Detect which cell encompasses the target text, then output its [X, Y] center coordinate. 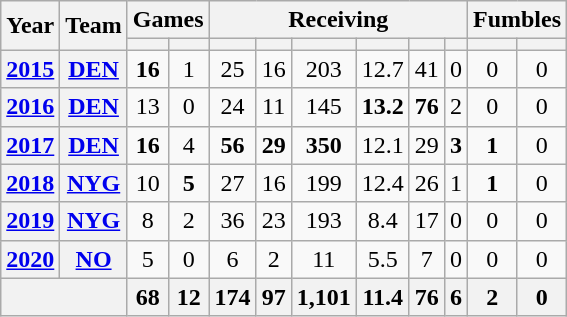
2015 [30, 69]
203 [324, 69]
17 [426, 221]
97 [274, 297]
27 [232, 183]
3 [456, 145]
Year [30, 26]
2019 [30, 221]
2020 [30, 259]
Fumbles [516, 20]
4 [188, 145]
Receiving [338, 20]
12 [188, 297]
174 [232, 297]
5.5 [382, 259]
8 [148, 221]
NO [94, 259]
56 [232, 145]
68 [148, 297]
193 [324, 221]
11.4 [382, 297]
10 [148, 183]
26 [426, 183]
41 [426, 69]
1,101 [324, 297]
24 [232, 107]
23 [274, 221]
2017 [30, 145]
13 [148, 107]
25 [232, 69]
350 [324, 145]
Team [94, 26]
36 [232, 221]
199 [324, 183]
7 [426, 259]
12.7 [382, 69]
13.2 [382, 107]
Games [168, 20]
12.1 [382, 145]
2018 [30, 183]
2016 [30, 107]
8.4 [382, 221]
12.4 [382, 183]
145 [324, 107]
